Search for the cell housing the specified text and yield its (X, Y) center coordinate. 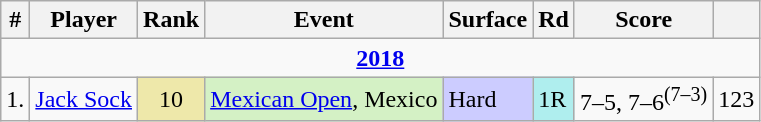
# (16, 20)
Surface (488, 20)
1. (16, 100)
Score (643, 20)
Player (84, 20)
Rank (172, 20)
Rd (554, 20)
Hard (488, 100)
Mexican Open, Mexico (324, 100)
123 (736, 100)
1R (554, 100)
Event (324, 20)
7–5, 7–6(7–3) (643, 100)
10 (172, 100)
2018 (380, 58)
Jack Sock (84, 100)
